Find where the given text appears and provide that cell's center as (x, y) coordinate. 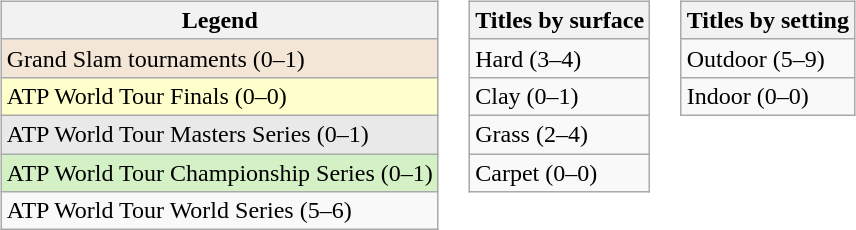
Grass (2–4) (560, 134)
Titles by setting (768, 20)
Titles by surface (560, 20)
Hard (3–4) (560, 58)
Indoor (0–0) (768, 96)
ATP World Tour Masters Series (0–1) (220, 134)
ATP World Tour Championship Series (0–1) (220, 173)
Legend (220, 20)
Outdoor (5–9) (768, 58)
ATP World Tour World Series (5–6) (220, 211)
Carpet (0–0) (560, 173)
Grand Slam tournaments (0–1) (220, 58)
ATP World Tour Finals (0–0) (220, 96)
Clay (0–1) (560, 96)
